For the text-containing cell, return its midpoint in [X, Y] coordinate format. 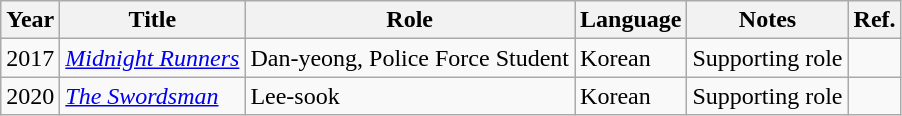
2017 [30, 58]
Notes [768, 20]
Year [30, 20]
Lee-sook [410, 96]
Midnight Runners [152, 58]
The Swordsman [152, 96]
Language [631, 20]
Ref. [874, 20]
2020 [30, 96]
Role [410, 20]
Dan-yeong, Police Force Student [410, 58]
Title [152, 20]
